Provide the [x, y] coordinate of the cell's center where the given text is located.  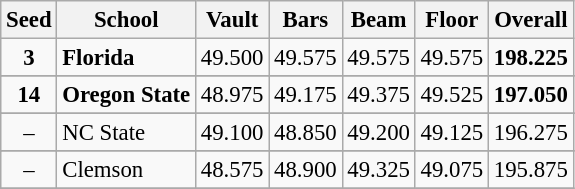
NC State [126, 133]
School [126, 20]
49.525 [452, 95]
Seed [29, 20]
Beam [378, 20]
48.975 [232, 95]
Overall [532, 20]
48.900 [306, 170]
48.575 [232, 170]
49.125 [452, 133]
Bars [306, 20]
49.100 [232, 133]
Floor [452, 20]
Oregon State [126, 95]
49.200 [378, 133]
Vault [232, 20]
49.175 [306, 95]
198.225 [532, 58]
49.500 [232, 58]
Clemson [126, 170]
49.075 [452, 170]
197.050 [532, 95]
49.375 [378, 95]
49.325 [378, 170]
48.850 [306, 133]
Florida [126, 58]
14 [29, 95]
196.275 [532, 133]
3 [29, 58]
195.875 [532, 170]
